Scan for the cell matching the given text and deliver its [X, Y] coordinate at center. 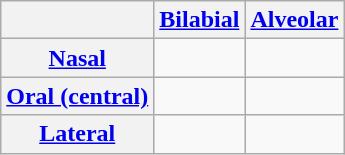
Oral (central) [78, 96]
Nasal [78, 58]
Alveolar [294, 20]
Bilabial [200, 20]
Lateral [78, 134]
